Determine the (x, y) coordinate at the center of the cell enclosing the given text.  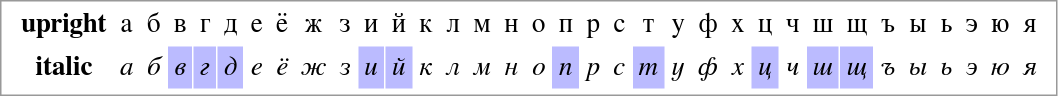
italic (64, 67)
upright (64, 24)
